Pinpoint the cell where the given text exists, returning its [x, y] midpoint coordinate. 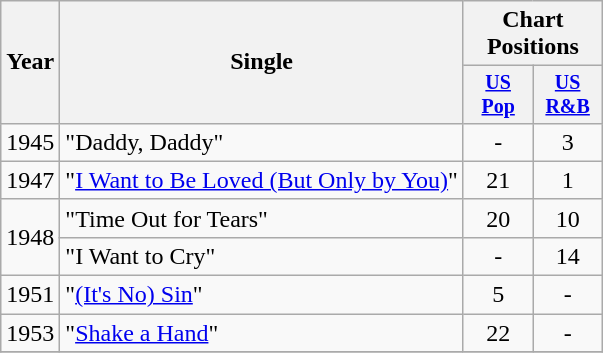
5 [498, 295]
Single [262, 62]
20 [498, 218]
1953 [30, 333]
"I Want to Cry" [262, 256]
1 [568, 180]
1945 [30, 142]
10 [568, 218]
"(It's No) Sin" [262, 295]
"Daddy, Daddy" [262, 142]
Chart Positions [532, 34]
US Pop [498, 94]
Year [30, 62]
1947 [30, 180]
"I Want to Be Loved (But Only by You)" [262, 180]
"Shake a Hand" [262, 333]
21 [498, 180]
"Time Out for Tears" [262, 218]
14 [568, 256]
1948 [30, 237]
3 [568, 142]
1951 [30, 295]
USR&B [568, 94]
22 [498, 333]
